Capture the cell that displays the provided text and extract its [X, Y] central coordinate. 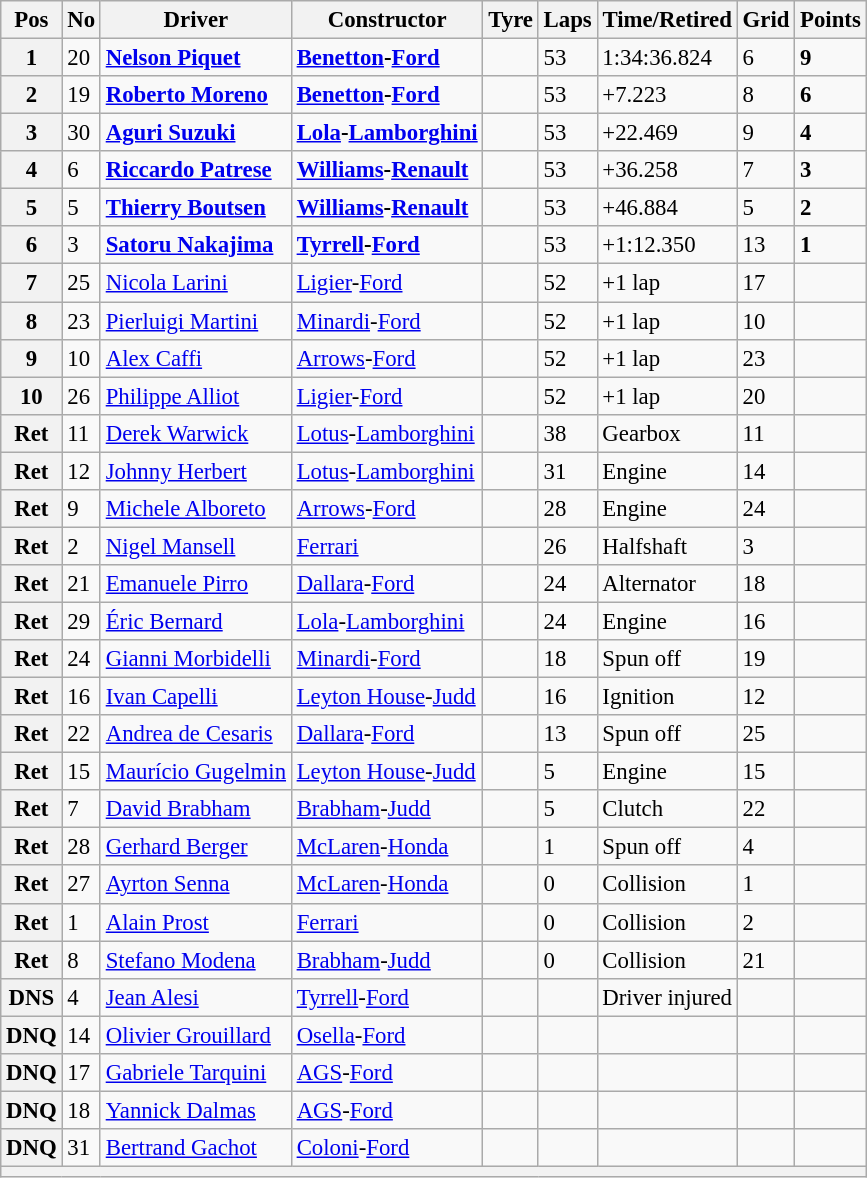
27 [81, 885]
+46.884 [667, 208]
Pierluigi Martini [196, 321]
Gianni Morbidelli [196, 659]
Points [830, 20]
+1:12.350 [667, 245]
Nelson Piquet [196, 58]
Maurício Gugelmin [196, 772]
Aguri Suzuki [196, 133]
Ivan Capelli [196, 697]
Driver injured [667, 997]
+22.469 [667, 133]
38 [568, 433]
29 [81, 621]
Jean Alesi [196, 997]
Nicola Larini [196, 283]
Laps [568, 20]
David Brabham [196, 809]
Satoru Nakajima [196, 245]
Derek Warwick [196, 433]
Ayrton Senna [196, 885]
Roberto Moreno [196, 95]
Alternator [667, 584]
Bertrand Gachot [196, 1148]
+36.258 [667, 170]
Grid [766, 20]
Coloni-Ford [387, 1148]
Constructor [387, 20]
+7.223 [667, 95]
Andrea de Cesaris [196, 734]
DNS [32, 997]
Yannick Dalmas [196, 1110]
Gearbox [667, 433]
Clutch [667, 809]
Éric Bernard [196, 621]
Michele Alboreto [196, 509]
Gerhard Berger [196, 847]
Gabriele Tarquini [196, 1073]
Osella-Ford [387, 1035]
No [81, 20]
Stefano Modena [196, 960]
Johnny Herbert [196, 471]
Ignition [667, 697]
Pos [32, 20]
Alain Prost [196, 922]
Philippe Alliot [196, 396]
Time/Retired [667, 20]
Alex Caffi [196, 358]
Nigel Mansell [196, 546]
Riccardo Patrese [196, 170]
Emanuele Pirro [196, 584]
1:34:36.824 [667, 58]
Driver [196, 20]
Olivier Grouillard [196, 1035]
Tyre [510, 20]
Thierry Boutsen [196, 208]
Halfshaft [667, 546]
30 [81, 133]
